For the text-containing cell, return its midpoint in (x, y) coordinate format. 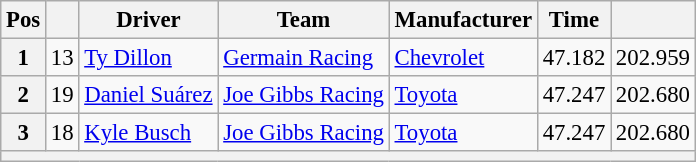
Kyle Busch (148, 133)
3 (24, 133)
202.959 (654, 58)
19 (62, 95)
13 (62, 58)
Time (574, 20)
1 (24, 58)
Chevrolet (463, 58)
Driver (148, 20)
Ty Dillon (148, 58)
Manufacturer (463, 20)
Pos (24, 20)
47.182 (574, 58)
18 (62, 133)
Germain Racing (304, 58)
Daniel Suárez (148, 95)
Team (304, 20)
2 (24, 95)
